Extract the [X, Y] coordinate from the center of the cell holding the provided text.  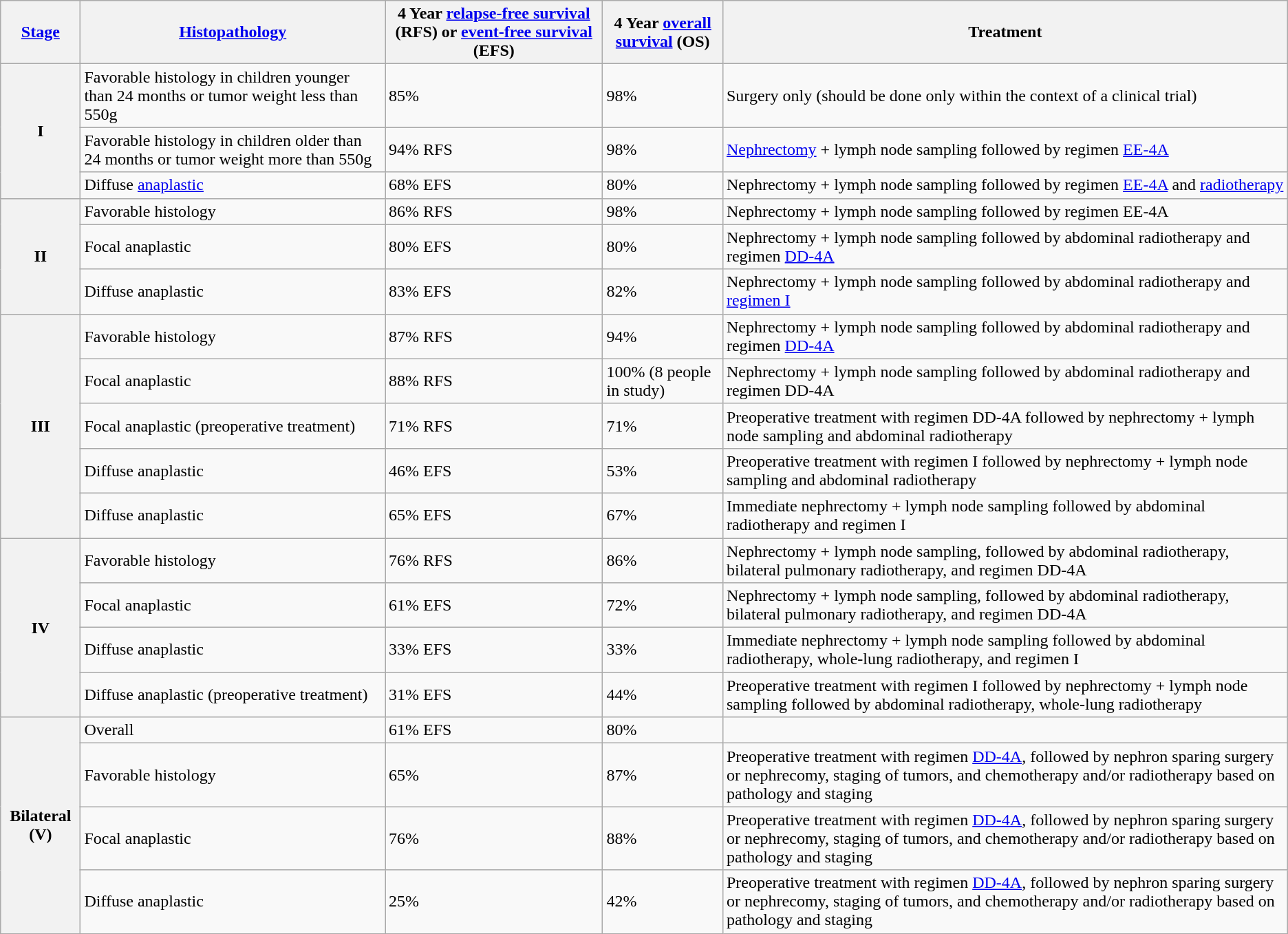
Nephrectomy + lymph node sampling followed by regimen EE-4A and radiotherapy [1005, 185]
Immediate nephrectomy + lymph node sampling followed by abdominal radiotherapy and regimen I [1005, 515]
94% [663, 336]
Favorable histology in children older than 24 months or tumor weight more than 550g [233, 150]
33% [663, 650]
Surgery only (should be done only within the context of a clinical trial) [1005, 96]
76% RFS [494, 560]
71% RFS [494, 425]
83% EFS [494, 292]
68% EFS [494, 185]
67% [663, 515]
80% EFS [494, 246]
Preoperative treatment with regimen I followed by nephrectomy + lymph node sampling and abdominal radiotherapy [1005, 471]
Nephrectomy + lymph node sampling followed by abdominal radiotherapy and regimen I [1005, 292]
65% EFS [494, 515]
88% RFS [494, 381]
25% [494, 902]
87% [663, 775]
4 Year overall survival (OS) [663, 32]
Treatment [1005, 32]
4 Year relapse-free survival (RFS) or event-free survival (EFS) [494, 32]
100% (8 people in study) [663, 381]
71% [663, 425]
86% [663, 560]
Bilateral (V) [41, 825]
Favorable histology in children younger than 24 months or tumor weight less than 550g [233, 96]
82% [663, 292]
Preoperative treatment with regimen I followed by nephrectomy + lymph node sampling followed by abdominal radiotherapy, whole-lung radiotherapy [1005, 695]
42% [663, 902]
Immediate nephrectomy + lymph node sampling followed by abdominal radiotherapy, whole-lung radiotherapy, and regimen I [1005, 650]
Stage [41, 32]
31% EFS [494, 695]
33% EFS [494, 650]
65% [494, 775]
86% RFS [494, 211]
Histopathology [233, 32]
I [41, 131]
Preoperative treatment with regimen DD-4A followed by nephrectomy + lymph node sampling and abdominal radiotherapy [1005, 425]
II [41, 256]
Focal anaplastic (preoperative treatment) [233, 425]
Overall [233, 730]
76% [494, 838]
53% [663, 471]
85% [494, 96]
Diffuse anaplastic (preoperative treatment) [233, 695]
IV [41, 628]
94% RFS [494, 150]
72% [663, 606]
46% EFS [494, 471]
44% [663, 695]
87% RFS [494, 336]
III [41, 425]
88% [663, 838]
